Search for the cell housing the specified text and yield its [X, Y] center coordinate. 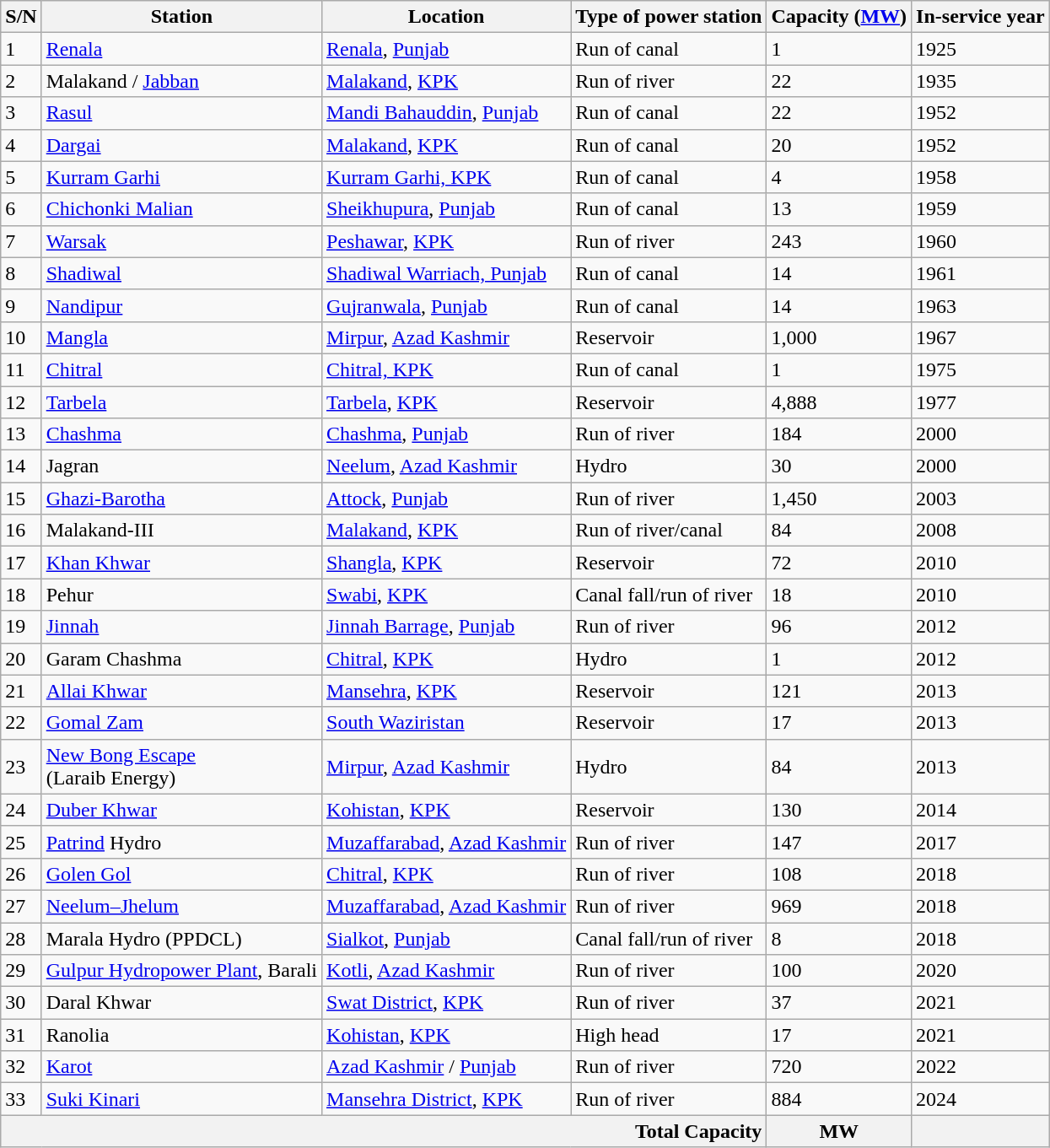
4,888 [839, 402]
28 [21, 939]
6 [21, 209]
In-service year [981, 17]
25 [21, 842]
Karot [181, 1067]
2008 [981, 531]
Swat District, KPK [447, 1003]
121 [839, 691]
1963 [981, 305]
Gomal Zam [181, 723]
High head [669, 1035]
New Bong Escape(Laraib Energy) [181, 766]
1935 [981, 81]
Total Capacity [384, 1131]
Duber Khwar [181, 810]
2017 [981, 842]
Chashma [181, 434]
South Waziristan [447, 723]
Chitral [181, 369]
37 [839, 1003]
Malakand-III [181, 531]
Jinnah Barrage, Punjab [447, 627]
130 [839, 810]
33 [21, 1099]
1975 [981, 369]
Allai Khwar [181, 691]
Jinnah [181, 627]
Gujranwala, Punjab [447, 305]
2024 [981, 1099]
9 [21, 305]
2003 [981, 499]
2020 [981, 971]
27 [21, 906]
Kurram Garhi [181, 177]
Daral Khwar [181, 1003]
Ghazi-Barotha [181, 499]
Chashma, Punjab [447, 434]
Attock, Punjab [447, 499]
1,450 [839, 499]
Tarbela [181, 402]
5 [21, 177]
Chichonki Malian [181, 209]
Kotli, Azad Kashmir [447, 971]
Kurram Garhi, KPK [447, 177]
Swabi, KPK [447, 595]
243 [839, 241]
884 [839, 1099]
1977 [981, 402]
Mangla [181, 337]
Tarbela, KPK [447, 402]
Rasul [181, 113]
2014 [981, 810]
Type of power station [669, 17]
Neelum–Jhelum [181, 906]
S/N [21, 17]
96 [839, 627]
12 [21, 402]
31 [21, 1035]
Renala, Punjab [447, 49]
Peshawar, KPK [447, 241]
1,000 [839, 337]
Capacity (MW) [839, 17]
Golen Gol [181, 874]
Azad Kashmir / Punjab [447, 1067]
1960 [981, 241]
1925 [981, 49]
Neelum, Azad Kashmir [447, 466]
23 [21, 766]
MW [839, 1131]
26 [21, 874]
100 [839, 971]
Marala Hydro (PPDCL) [181, 939]
184 [839, 434]
1961 [981, 273]
Mandi Bahauddin, Punjab [447, 113]
720 [839, 1067]
Ranolia [181, 1035]
2022 [981, 1067]
Malakand / Jabban [181, 81]
Renala [181, 49]
969 [839, 906]
Shadiwal Warriach, Punjab [447, 273]
Jagran [181, 466]
Warsak [181, 241]
Khan Khwar [181, 563]
Pehur [181, 595]
15 [21, 499]
Suki Kinari [181, 1099]
Dargai [181, 145]
Garam Chashma [181, 659]
Gulpur Hydropower Plant, Barali [181, 971]
Shadiwal [181, 273]
3 [21, 113]
Station [181, 17]
Run of river/canal [669, 531]
16 [21, 531]
10 [21, 337]
147 [839, 842]
Location [447, 17]
Patrind Hydro [181, 842]
1959 [981, 209]
21 [21, 691]
1958 [981, 177]
Sheikhupura, Punjab [447, 209]
32 [21, 1067]
Nandipur [181, 305]
11 [21, 369]
72 [839, 563]
Sialkot, Punjab [447, 939]
1967 [981, 337]
108 [839, 874]
24 [21, 810]
19 [21, 627]
Mansehra, KPK [447, 691]
7 [21, 241]
Mansehra District, KPK [447, 1099]
29 [21, 971]
Shangla, KPK [447, 563]
2 [21, 81]
